Extract the [x, y] coordinate from the center of the cell holding the provided text.  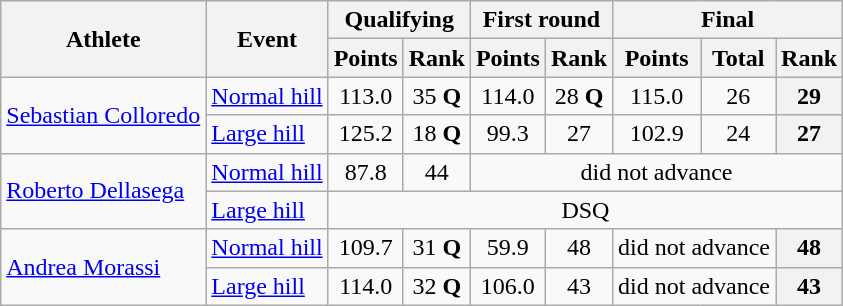
29 [810, 96]
87.8 [366, 172]
Roberto Dellasega [104, 191]
Final [728, 20]
Qualifying [399, 20]
125.2 [366, 134]
115.0 [657, 96]
106.0 [508, 286]
44 [436, 172]
Athlete [104, 39]
26 [738, 96]
99.3 [508, 134]
113.0 [366, 96]
109.7 [366, 248]
24 [738, 134]
Sebastian Colloredo [104, 115]
Total [738, 58]
First round [541, 20]
31 Q [436, 248]
28 Q [578, 96]
102.9 [657, 134]
32 Q [436, 286]
35 Q [436, 96]
Event [267, 39]
18 Q [436, 134]
59.9 [508, 248]
Andrea Morassi [104, 267]
DSQ [585, 210]
